Find where the given text appears and provide that cell's center as (X, Y) coordinate. 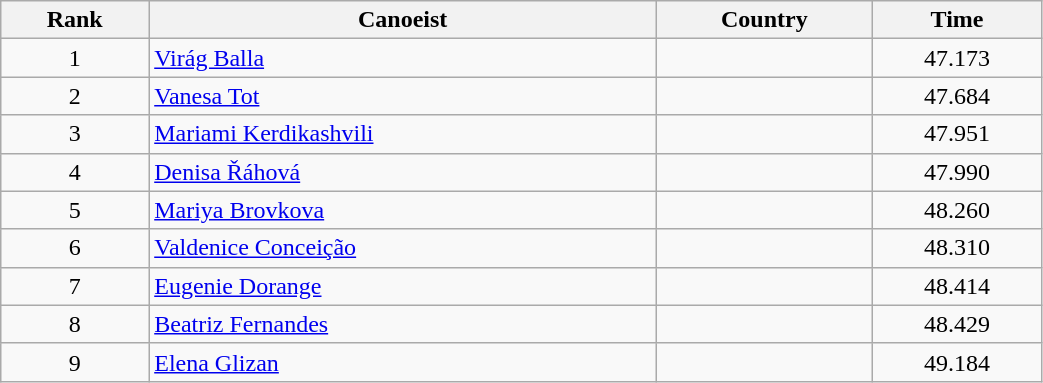
2 (75, 96)
Mariami Kerdikashvili (403, 134)
Elena Glizan (403, 362)
Country (764, 20)
47.990 (957, 172)
47.951 (957, 134)
Vanesa Tot (403, 96)
48.260 (957, 210)
48.414 (957, 286)
48.429 (957, 324)
Eugenie Dorange (403, 286)
Rank (75, 20)
47.684 (957, 96)
49.184 (957, 362)
Beatriz Fernandes (403, 324)
7 (75, 286)
9 (75, 362)
1 (75, 58)
Denisa Řáhová (403, 172)
47.173 (957, 58)
Canoeist (403, 20)
Valdenice Conceição (403, 248)
Virág Balla (403, 58)
8 (75, 324)
48.310 (957, 248)
Time (957, 20)
4 (75, 172)
6 (75, 248)
5 (75, 210)
3 (75, 134)
Mariya Brovkova (403, 210)
